Capture the cell that displays the provided text and extract its (X, Y) central coordinate. 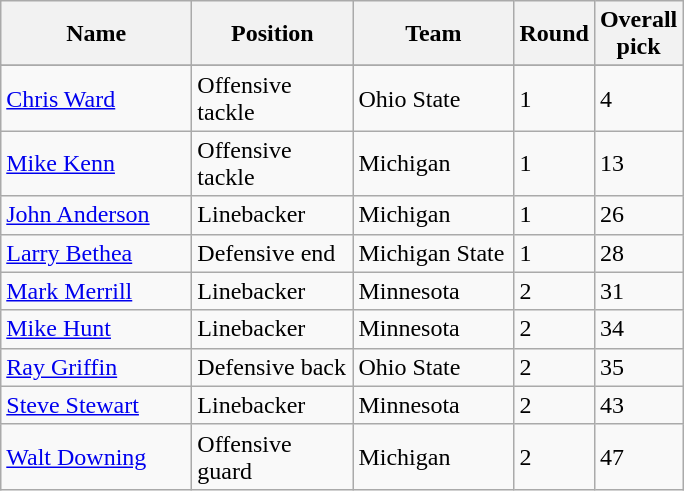
34 (638, 329)
Position (272, 34)
Walt Downing (96, 456)
Name (96, 34)
Mark Merrill (96, 291)
John Anderson (96, 215)
Offensive guard (272, 456)
Overall pick (638, 34)
13 (638, 164)
Round (554, 34)
Defensive end (272, 253)
47 (638, 456)
Mike Kenn (96, 164)
Mike Hunt (96, 329)
Team (434, 34)
Chris Ward (96, 98)
43 (638, 405)
31 (638, 291)
Michigan State (434, 253)
Defensive back (272, 367)
35 (638, 367)
28 (638, 253)
Steve Stewart (96, 405)
26 (638, 215)
Ray Griffin (96, 367)
4 (638, 98)
Larry Bethea (96, 253)
